From the cell containing the given text, extract its center point as (X, Y) coordinate. 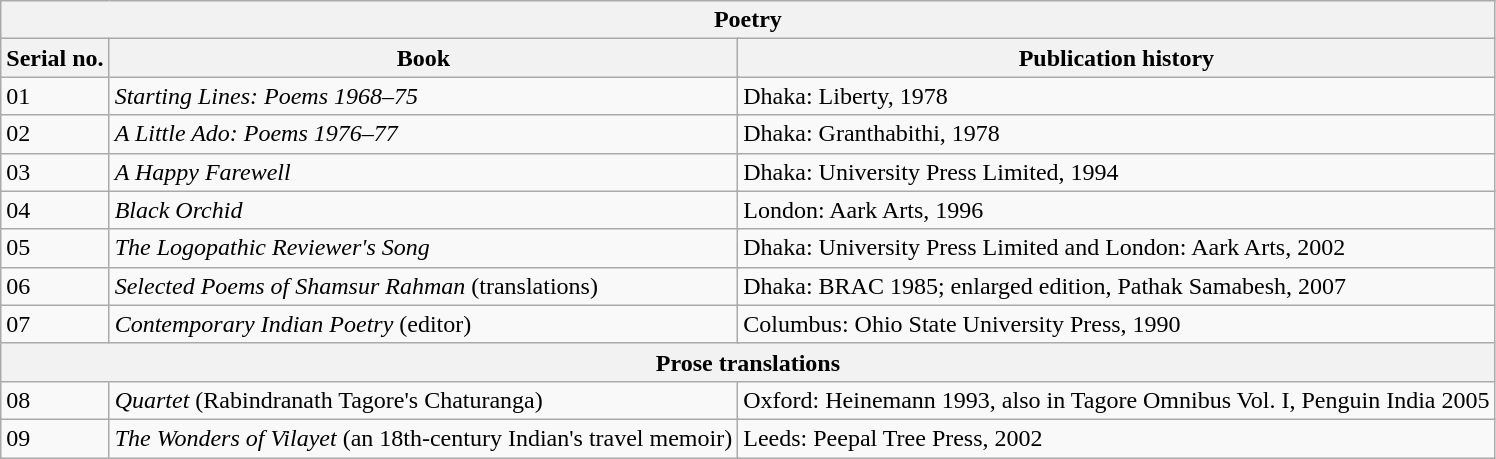
06 (55, 286)
Poetry (748, 20)
Leeds: Peepal Tree Press, 2002 (1116, 438)
07 (55, 324)
04 (55, 210)
Prose translations (748, 362)
Serial no. (55, 58)
02 (55, 134)
Book (424, 58)
Columbus: Ohio State University Press, 1990 (1116, 324)
Dhaka: Liberty, 1978 (1116, 96)
Publication history (1116, 58)
03 (55, 172)
Contemporary Indian Poetry (editor) (424, 324)
Dhaka: Granthabithi, 1978 (1116, 134)
Starting Lines: Poems 1968–75 (424, 96)
05 (55, 248)
The Wonders of Vilayet (an 18th-century Indian's travel memoir) (424, 438)
The Logopathic Reviewer's Song (424, 248)
A Little Ado: Poems 1976–77 (424, 134)
Quartet (Rabindranath Tagore's Chaturanga) (424, 400)
01 (55, 96)
Black Orchid (424, 210)
Selected Poems of Shamsur Rahman (translations) (424, 286)
A Happy Farewell (424, 172)
Dhaka: University Press Limited and London: Aark Arts, 2002 (1116, 248)
Dhaka: BRAC 1985; enlarged edition, Pathak Samabesh, 2007 (1116, 286)
08 (55, 400)
London: Aark Arts, 1996 (1116, 210)
Dhaka: University Press Limited, 1994 (1116, 172)
09 (55, 438)
Oxford: Heinemann 1993, also in Tagore Omnibus Vol. I, Penguin India 2005 (1116, 400)
